For the text-containing cell, return its midpoint in (X, Y) coordinate format. 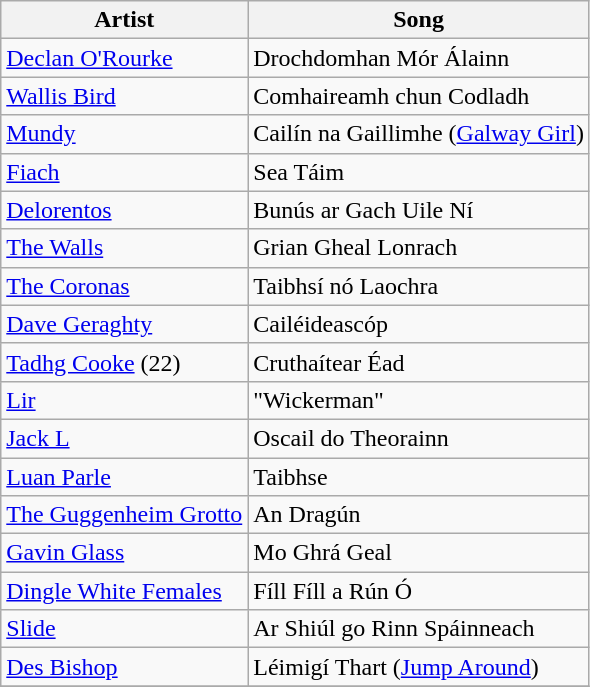
Ar Shiúl go Rinn Spáinneach (419, 629)
Cailéideascóp (419, 324)
Gavin Glass (124, 553)
Wallis Bird (124, 96)
Drochdomhan Mór Álainn (419, 58)
Slide (124, 629)
Artist (124, 20)
An Dragún (419, 515)
Dingle White Females (124, 591)
Fiach (124, 172)
Taibhsí nó Laochra (419, 286)
Tadhg Cooke (22) (124, 362)
Song (419, 20)
Cruthaítear Éad (419, 362)
Bunús ar Gach Uile Ní (419, 210)
Léimigí Thart (Jump Around) (419, 667)
Luan Parle (124, 477)
Mo Ghrá Geal (419, 553)
Grian Gheal Lonrach (419, 248)
Fíll Fíll a Rún Ó (419, 591)
Dave Geraghty (124, 324)
Mundy (124, 134)
Comhaireamh chun Codladh (419, 96)
Sea Táim (419, 172)
The Guggenheim Grotto (124, 515)
Cailín na Gaillimhe (Galway Girl) (419, 134)
Des Bishop (124, 667)
Declan O'Rourke (124, 58)
Taibhse (419, 477)
The Coronas (124, 286)
Lir (124, 400)
Oscail do Theorainn (419, 438)
Delorentos (124, 210)
Jack L (124, 438)
"Wickerman" (419, 400)
The Walls (124, 248)
